Pinpoint the cell where the given text exists, returning its [x, y] midpoint coordinate. 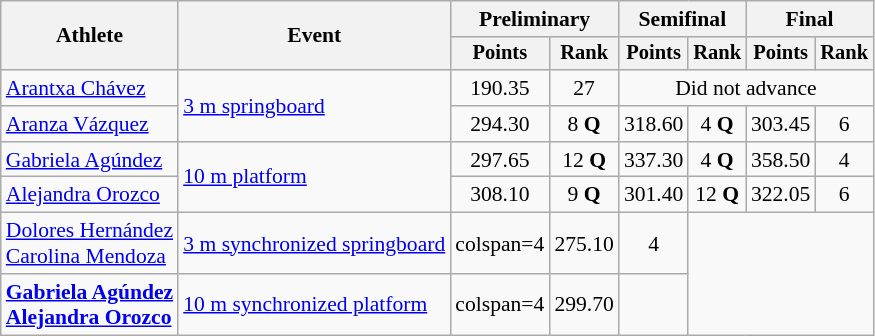
3 m synchronized springboard [314, 244]
Athlete [90, 36]
303.45 [780, 124]
301.40 [654, 195]
Aranza Vázquez [90, 124]
294.30 [500, 124]
Gabriela Agúndez [90, 160]
10 m synchronized platform [314, 304]
297.65 [500, 160]
3 m springboard [314, 106]
Arantxa Chávez [90, 88]
308.10 [500, 195]
190.35 [500, 88]
299.70 [584, 304]
27 [584, 88]
8 Q [584, 124]
Event [314, 36]
Preliminary [534, 19]
Dolores HernándezCarolina Mendoza [90, 244]
9 Q [584, 195]
Final [810, 19]
358.50 [780, 160]
275.10 [584, 244]
322.05 [780, 195]
Did not advance [746, 88]
10 m platform [314, 178]
Semifinal [682, 19]
337.30 [654, 160]
318.60 [654, 124]
Gabriela AgúndezAlejandra Orozco [90, 304]
Alejandra Orozco [90, 195]
